Search for the cell housing the specified text and yield its (X, Y) center coordinate. 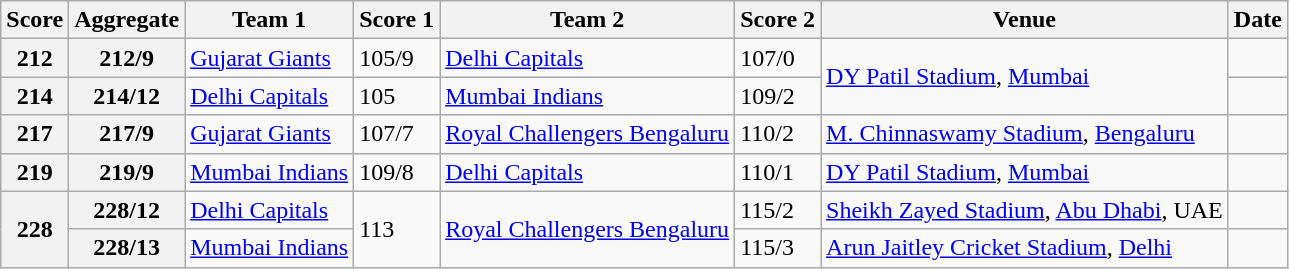
214/12 (127, 96)
219/9 (127, 172)
228/12 (127, 210)
Score 2 (778, 20)
109/8 (397, 172)
107/0 (778, 58)
Venue (1025, 20)
Date (1258, 20)
105 (397, 96)
Score (35, 20)
Team 2 (588, 20)
228/13 (127, 248)
113 (397, 229)
107/7 (397, 134)
228 (35, 229)
217 (35, 134)
212 (35, 58)
219 (35, 172)
Sheikh Zayed Stadium, Abu Dhabi, UAE (1025, 210)
212/9 (127, 58)
214 (35, 96)
M. Chinnaswamy Stadium, Bengaluru (1025, 134)
109/2 (778, 96)
110/1 (778, 172)
Team 1 (270, 20)
115/2 (778, 210)
105/9 (397, 58)
110/2 (778, 134)
Arun Jaitley Cricket Stadium, Delhi (1025, 248)
217/9 (127, 134)
Aggregate (127, 20)
Score 1 (397, 20)
115/3 (778, 248)
